Provide the (x, y) coordinate of the cell's center where the given text is located.  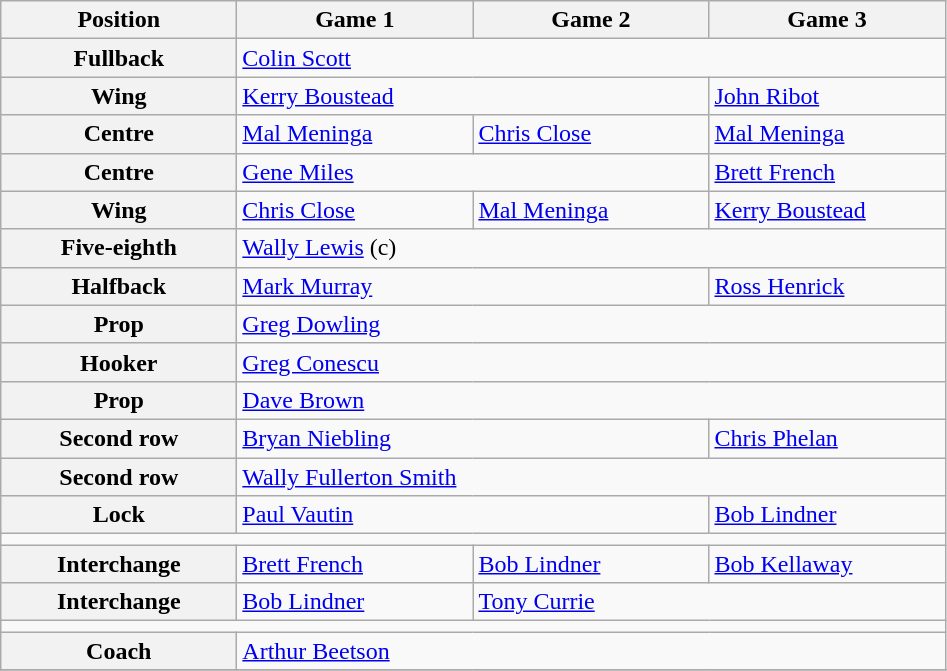
Hooker (119, 362)
Greg Dowling (591, 324)
John Ribot (827, 96)
Arthur Beetson (591, 651)
Position (119, 20)
Wally Lewis (c) (591, 248)
Bryan Niebling (473, 438)
Game 2 (591, 20)
Dave Brown (591, 400)
Paul Vautin (473, 515)
Bob Kellaway (827, 564)
Chris Phelan (827, 438)
Game 3 (827, 20)
Ross Henrick (827, 286)
Gene Miles (473, 172)
Wally Fullerton Smith (591, 477)
Game 1 (355, 20)
Five-eighth (119, 248)
Greg Conescu (591, 362)
Colin Scott (591, 58)
Mark Murray (473, 286)
Lock (119, 515)
Fullback (119, 58)
Tony Currie (709, 602)
Halfback (119, 286)
Coach (119, 651)
